Extract the (x, y) coordinate from the center of the cell holding the provided text.  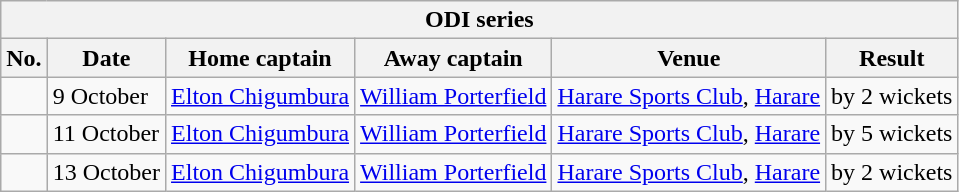
Date (106, 58)
No. (24, 58)
Result (892, 58)
9 October (106, 96)
Away captain (454, 58)
Venue (689, 58)
11 October (106, 134)
ODI series (480, 20)
13 October (106, 172)
Home captain (260, 58)
by 5 wickets (892, 134)
